Pinpoint the cell where the given text exists, returning its [X, Y] midpoint coordinate. 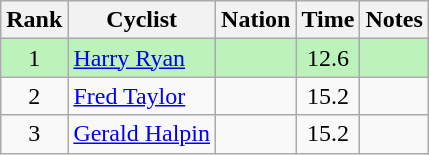
1 [34, 58]
2 [34, 96]
Harry Ryan [142, 58]
Notes [394, 20]
Fred Taylor [142, 96]
3 [34, 134]
Cyclist [142, 20]
12.6 [328, 58]
Nation [256, 20]
Rank [34, 20]
Gerald Halpin [142, 134]
Time [328, 20]
